Identify which cell holds the provided text, then report its [x, y] central coordinate. 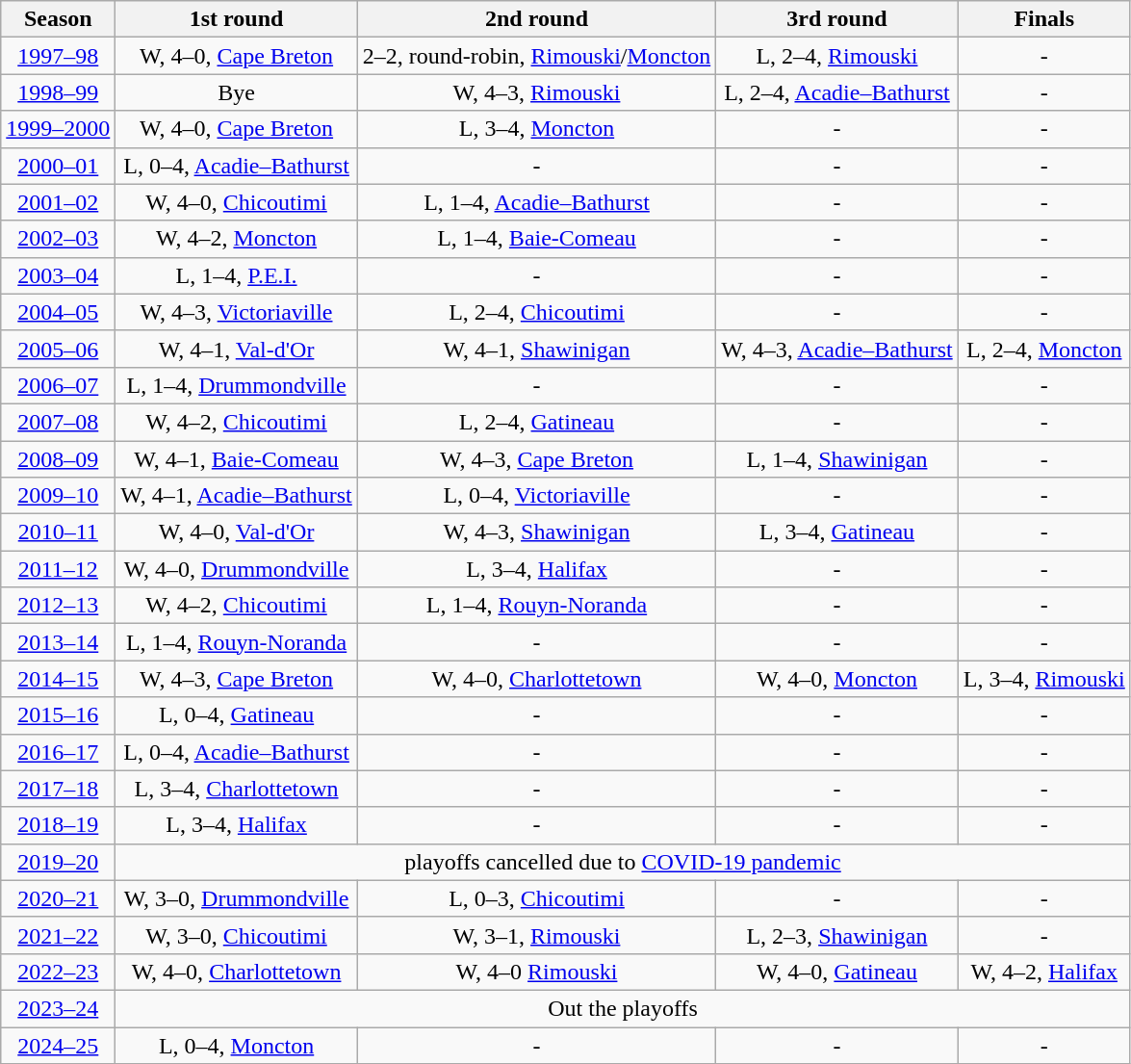
W, 4–1, Shawinigan [536, 349]
W, 4–3, Victoriaville [237, 312]
2007–08 [58, 422]
W, 3–0, Chicoutimi [237, 935]
2005–06 [58, 349]
2023–24 [58, 1008]
2015–16 [58, 715]
W, 4–0, Val-d'Or [237, 532]
W, 4–3, Shawinigan [536, 532]
2004–05 [58, 312]
W, 4–3, Rimouski [536, 92]
W, 3–0, Drummondville [237, 898]
W, 4–1, Val-d'Or [237, 349]
W, 4–0, Moncton [837, 679]
L, 0–4, Gatineau [237, 715]
2014–15 [58, 679]
W, 4–2, Halifax [1043, 972]
L, 2–4, Moncton [1043, 349]
W, 4–1, Acadie–Bathurst [237, 496]
L, 2–4, Rimouski [837, 56]
1st round [237, 19]
L, 0–3, Chicoutimi [536, 898]
L, 3–4, Moncton [536, 129]
2001–02 [58, 202]
3rd round [837, 19]
W, 4–2, Moncton [237, 239]
2020–21 [58, 898]
W, 4–0, Chicoutimi [237, 202]
L, 3–4, Rimouski [1043, 679]
2012–13 [58, 606]
playoffs cancelled due to COVID-19 pandemic [623, 862]
Bye [237, 92]
L, 2–4, Chicoutimi [536, 312]
L, 3–4, Gatineau [837, 532]
2010–11 [58, 532]
1999–2000 [58, 129]
W, 4–0, Gatineau [837, 972]
L, 2–3, Shawinigan [837, 935]
2016–17 [58, 752]
2021–22 [58, 935]
2000–01 [58, 166]
2–2, round-robin, Rimouski/Moncton [536, 56]
2019–20 [58, 862]
2003–04 [58, 275]
W, 4–3, Acadie–Bathurst [837, 349]
L, 0–4, Victoriaville [536, 496]
2009–10 [58, 496]
L, 2–4, Acadie–Bathurst [837, 92]
Finals [1043, 19]
2024–25 [58, 1045]
L, 1–4, Baie-Comeau [536, 239]
L, 1–4, Drummondville [237, 385]
L, 1–4, Acadie–Bathurst [536, 202]
2008–09 [58, 459]
Out the playoffs [623, 1008]
W, 4–0 Rimouski [536, 972]
L, 2–4, Gatineau [536, 422]
Season [58, 19]
W, 3–1, Rimouski [536, 935]
2017–18 [58, 789]
W, 4–1, Baie-Comeau [237, 459]
2002–03 [58, 239]
L, 3–4, Charlottetown [237, 789]
1997–98 [58, 56]
2nd round [536, 19]
2022–23 [58, 972]
2006–07 [58, 385]
2011–12 [58, 569]
L, 1–4, Shawinigan [837, 459]
1998–99 [58, 92]
L, 1–4, P.E.I. [237, 275]
W, 4–0, Drummondville [237, 569]
2018–19 [58, 825]
L, 0–4, Moncton [237, 1045]
2013–14 [58, 642]
